Find where the given text appears and provide that cell's center as (x, y) coordinate. 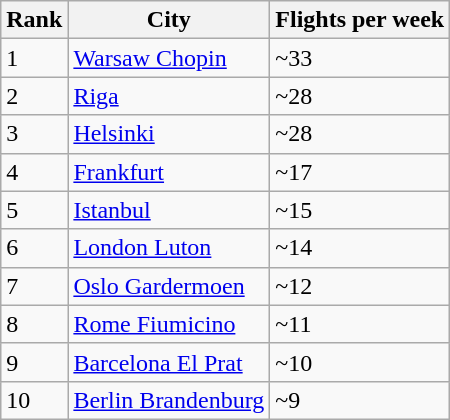
~14 (360, 248)
7 (34, 286)
Flights per week (360, 20)
1 (34, 58)
~11 (360, 324)
Berlin Brandenburg (169, 400)
Istanbul (169, 210)
London Luton (169, 248)
Rome Fiumicino (169, 324)
City (169, 20)
3 (34, 134)
Riga (169, 96)
~15 (360, 210)
~33 (360, 58)
Oslo Gardermoen (169, 286)
Helsinki (169, 134)
2 (34, 96)
5 (34, 210)
6 (34, 248)
~9 (360, 400)
Barcelona El Prat (169, 362)
9 (34, 362)
~12 (360, 286)
8 (34, 324)
10 (34, 400)
Warsaw Chopin (169, 58)
Frankfurt (169, 172)
4 (34, 172)
~10 (360, 362)
Rank (34, 20)
~17 (360, 172)
